Capture the cell that displays the provided text and extract its [X, Y] central coordinate. 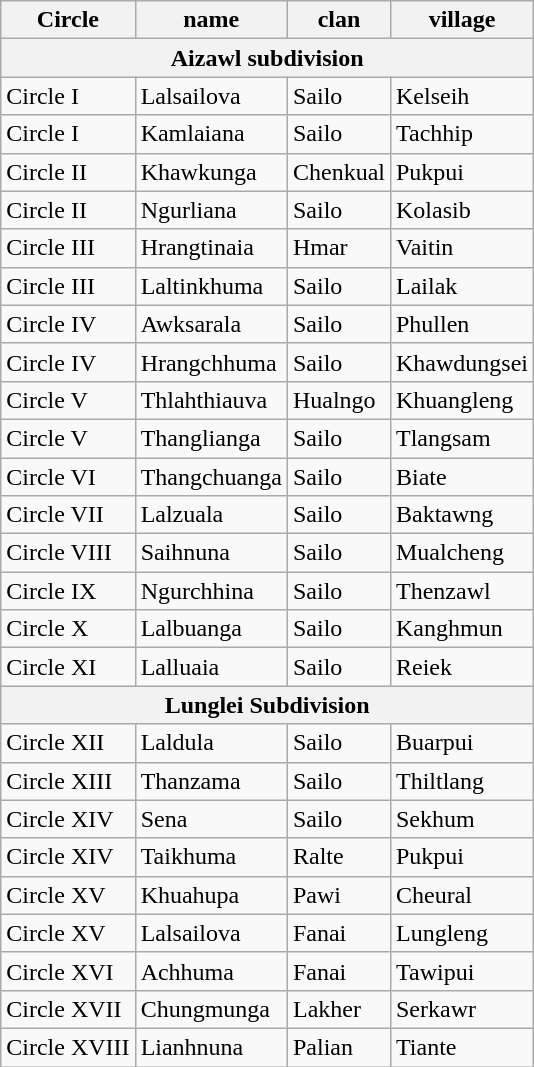
Vaitin [462, 248]
Ngurchhina [211, 591]
Baktawng [462, 515]
Tlangsam [462, 438]
Khuangleng [462, 400]
Chenkual [338, 172]
Hrangchhuma [211, 362]
Thlahthiauva [211, 400]
Phullen [462, 324]
Ngurliana [211, 210]
Lunglei Subdivision [268, 705]
Circle IX [68, 591]
Sena [211, 819]
Khuahupa [211, 895]
Circle X [68, 629]
Khawkunga [211, 172]
Palian [338, 1047]
Saihnuna [211, 553]
Laldula [211, 743]
Cheural [462, 895]
Kelseih [462, 96]
Circle XII [68, 743]
Lalbuanga [211, 629]
Circle VII [68, 515]
Circle [68, 20]
Hualngo [338, 400]
Taikhuma [211, 857]
Hmar [338, 248]
Circle XVII [68, 1009]
Chungmunga [211, 1009]
Kamlaiana [211, 134]
Thiltlang [462, 781]
Thenzawl [462, 591]
Circle VIII [68, 553]
Sekhum [462, 819]
Pawi [338, 895]
Circle XIII [68, 781]
Thanglianga [211, 438]
Ralte [338, 857]
Biate [462, 477]
Aizawl subdivision [268, 58]
Serkawr [462, 1009]
Circle XVI [68, 971]
Hrangtinaia [211, 248]
clan [338, 20]
Laltinkhuma [211, 286]
Khawdungsei [462, 362]
Lalzuala [211, 515]
Achhuma [211, 971]
Buarpui [462, 743]
Lakher [338, 1009]
Kolasib [462, 210]
Circle XI [68, 667]
Lalluaia [211, 667]
Circle VI [68, 477]
Lailak [462, 286]
Reiek [462, 667]
Tawipui [462, 971]
Circle XVIII [68, 1047]
Awksarala [211, 324]
village [462, 20]
Mualcheng [462, 553]
Thanzama [211, 781]
name [211, 20]
Lungleng [462, 933]
Tiante [462, 1047]
Tachhip [462, 134]
Thangchuanga [211, 477]
Kanghmun [462, 629]
Lianhnuna [211, 1047]
